Find where the given text appears and provide that cell's center as [X, Y] coordinate. 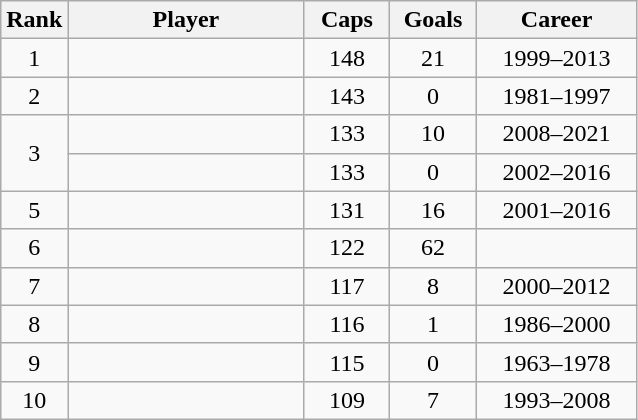
116 [347, 324]
2000–2012 [556, 286]
2002–2016 [556, 172]
3 [34, 153]
Career [556, 20]
143 [347, 96]
109 [347, 400]
122 [347, 248]
6 [34, 248]
148 [347, 58]
2 [34, 96]
5 [34, 210]
Caps [347, 20]
2008–2021 [556, 134]
9 [34, 362]
115 [347, 362]
62 [433, 248]
1963–1978 [556, 362]
1993–2008 [556, 400]
21 [433, 58]
2001–2016 [556, 210]
131 [347, 210]
Player [186, 20]
1986–2000 [556, 324]
16 [433, 210]
1999–2013 [556, 58]
1981–1997 [556, 96]
Rank [34, 20]
Goals [433, 20]
117 [347, 286]
